Return [X, Y] of the center of cell containing provided text 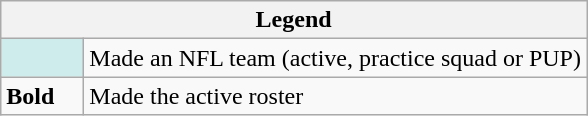
Bold [42, 96]
Legend [294, 20]
Made an NFL team (active, practice squad or PUP) [336, 58]
Made the active roster [336, 96]
